Search for the cell housing the specified text and yield its [X, Y] center coordinate. 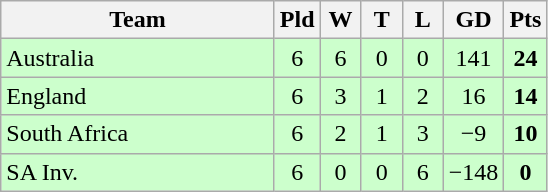
W [340, 20]
Australia [138, 58]
GD [474, 20]
10 [526, 134]
South Africa [138, 134]
14 [526, 96]
Pld [297, 20]
Team [138, 20]
Pts [526, 20]
141 [474, 58]
−9 [474, 134]
T [382, 20]
England [138, 96]
−148 [474, 172]
L [422, 20]
24 [526, 58]
16 [474, 96]
SA Inv. [138, 172]
